From the cell containing the given text, extract its center point as [X, Y] coordinate. 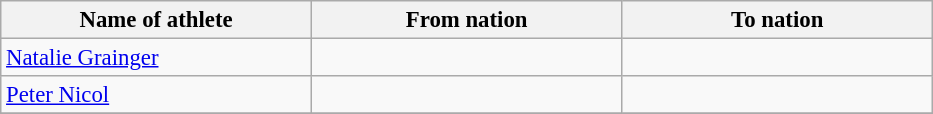
From nation [466, 20]
Name of athlete [156, 20]
To nation [778, 20]
Natalie Grainger [156, 58]
Peter Nicol [156, 95]
